Extract the [x, y] coordinate from the center of the cell holding the provided text.  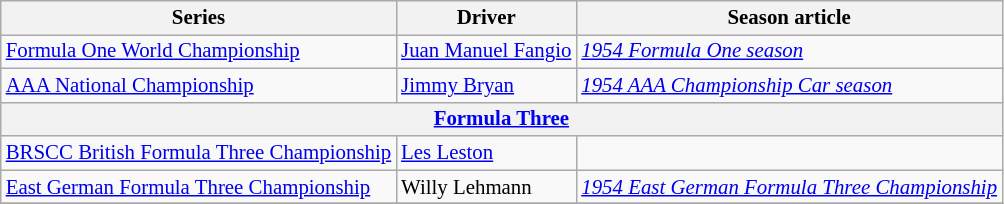
Jimmy Bryan [486, 85]
Formula Three [502, 119]
AAA National Championship [198, 85]
Formula One World Championship [198, 51]
Juan Manuel Fangio [486, 51]
Les Leston [486, 153]
Driver [486, 18]
BRSCC British Formula Three Championship [198, 153]
1954 Formula One season [789, 51]
1954 AAA Championship Car season [789, 85]
1954 East German Formula Three Championship [789, 187]
East German Formula Three Championship [198, 187]
Season article [789, 18]
Series [198, 18]
Willy Lehmann [486, 187]
